Determine the (X, Y) coordinate at the center of the cell enclosing the given text.  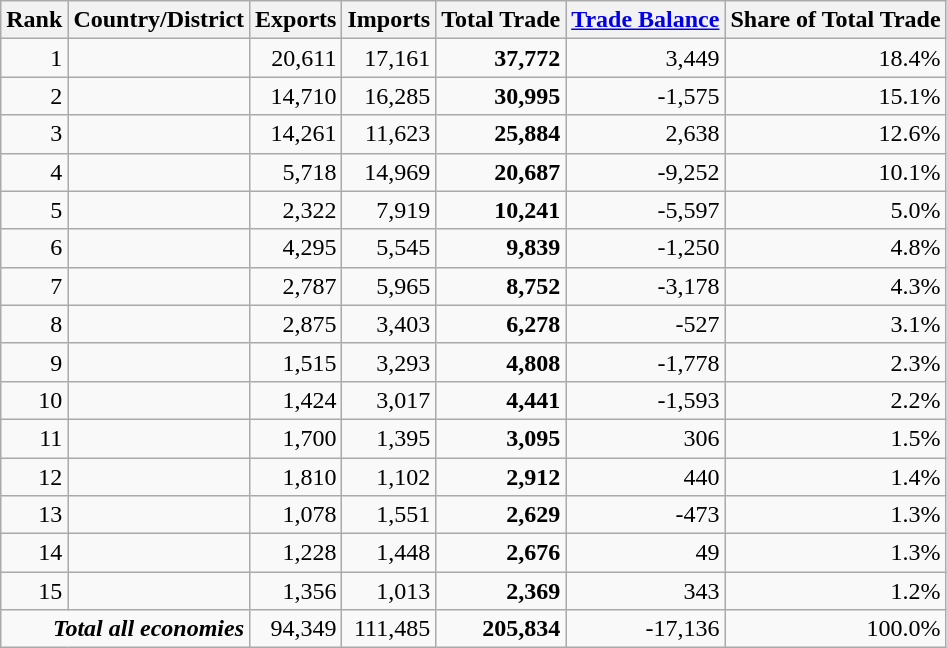
5,718 (296, 172)
4,441 (501, 400)
1,078 (296, 515)
1,395 (389, 438)
-1,575 (646, 96)
2,629 (501, 515)
20,687 (501, 172)
-1,593 (646, 400)
306 (646, 438)
4 (34, 172)
12 (34, 477)
Total all economies (126, 629)
8,752 (501, 286)
2.2% (836, 400)
14,261 (296, 134)
1,448 (389, 553)
1,700 (296, 438)
1,810 (296, 477)
49 (646, 553)
8 (34, 324)
4,808 (501, 362)
5,965 (389, 286)
11 (34, 438)
1,515 (296, 362)
Share of Total Trade (836, 20)
-527 (646, 324)
10.1% (836, 172)
205,834 (501, 629)
16,285 (389, 96)
7,919 (389, 210)
5.0% (836, 210)
1,551 (389, 515)
15.1% (836, 96)
2,322 (296, 210)
1,228 (296, 553)
3,403 (389, 324)
4,295 (296, 248)
3 (34, 134)
30,995 (501, 96)
1.5% (836, 438)
25,884 (501, 134)
1 (34, 58)
Country/District (159, 20)
-1,250 (646, 248)
2,875 (296, 324)
3.1% (836, 324)
6,278 (501, 324)
5,545 (389, 248)
-5,597 (646, 210)
Trade Balance (646, 20)
Total Trade (501, 20)
111,485 (389, 629)
11,623 (389, 134)
2,369 (501, 591)
4.3% (836, 286)
1,013 (389, 591)
100.0% (836, 629)
2,912 (501, 477)
1,424 (296, 400)
2 (34, 96)
9 (34, 362)
10,241 (501, 210)
3,095 (501, 438)
9,839 (501, 248)
440 (646, 477)
5 (34, 210)
-9,252 (646, 172)
-3,178 (646, 286)
-473 (646, 515)
1,102 (389, 477)
6 (34, 248)
Rank (34, 20)
343 (646, 591)
14 (34, 553)
2,638 (646, 134)
10 (34, 400)
1,356 (296, 591)
20,611 (296, 58)
Exports (296, 20)
18.4% (836, 58)
3,449 (646, 58)
14,969 (389, 172)
7 (34, 286)
12.6% (836, 134)
-1,778 (646, 362)
17,161 (389, 58)
3,017 (389, 400)
Imports (389, 20)
13 (34, 515)
15 (34, 591)
37,772 (501, 58)
1.2% (836, 591)
-17,136 (646, 629)
2,787 (296, 286)
4.8% (836, 248)
1.4% (836, 477)
2.3% (836, 362)
94,349 (296, 629)
3,293 (389, 362)
14,710 (296, 96)
2,676 (501, 553)
